Detect which cell encompasses the target text, then output its (X, Y) center coordinate. 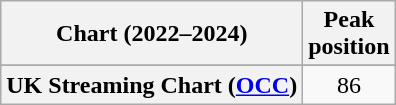
Peakposition (349, 34)
UK Streaming Chart (OCC) (152, 85)
Chart (2022–2024) (152, 34)
86 (349, 85)
